From the cell containing the given text, extract its center point as [x, y] coordinate. 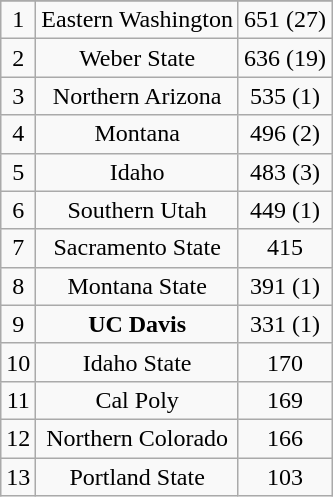
7 [18, 248]
UC Davis [138, 324]
4 [18, 134]
10 [18, 362]
11 [18, 400]
166 [284, 438]
535 (1) [284, 96]
1 [18, 20]
9 [18, 324]
12 [18, 438]
169 [284, 400]
Idaho State [138, 362]
5 [18, 172]
Cal Poly [138, 400]
Montana State [138, 286]
3 [18, 96]
651 (27) [284, 20]
Portland State [138, 477]
Montana [138, 134]
496 (2) [284, 134]
331 (1) [284, 324]
Southern Utah [138, 210]
483 (3) [284, 172]
13 [18, 477]
449 (1) [284, 210]
Eastern Washington [138, 20]
636 (19) [284, 58]
8 [18, 286]
Weber State [138, 58]
6 [18, 210]
Sacramento State [138, 248]
2 [18, 58]
103 [284, 477]
170 [284, 362]
391 (1) [284, 286]
Northern Colorado [138, 438]
415 [284, 248]
Northern Arizona [138, 96]
Idaho [138, 172]
